Determine the [x, y] coordinate at the center of the cell enclosing the given text.  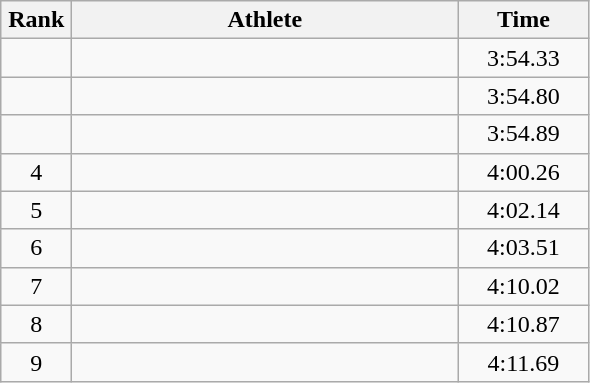
3:54.33 [524, 58]
7 [36, 286]
4:00.26 [524, 172]
Rank [36, 20]
4:02.14 [524, 210]
4:10.87 [524, 324]
5 [36, 210]
9 [36, 362]
Time [524, 20]
3:54.80 [524, 96]
4:03.51 [524, 248]
4 [36, 172]
Athlete [265, 20]
4:11.69 [524, 362]
8 [36, 324]
4:10.02 [524, 286]
3:54.89 [524, 134]
6 [36, 248]
